Detect which cell encompasses the target text, then output its (x, y) center coordinate. 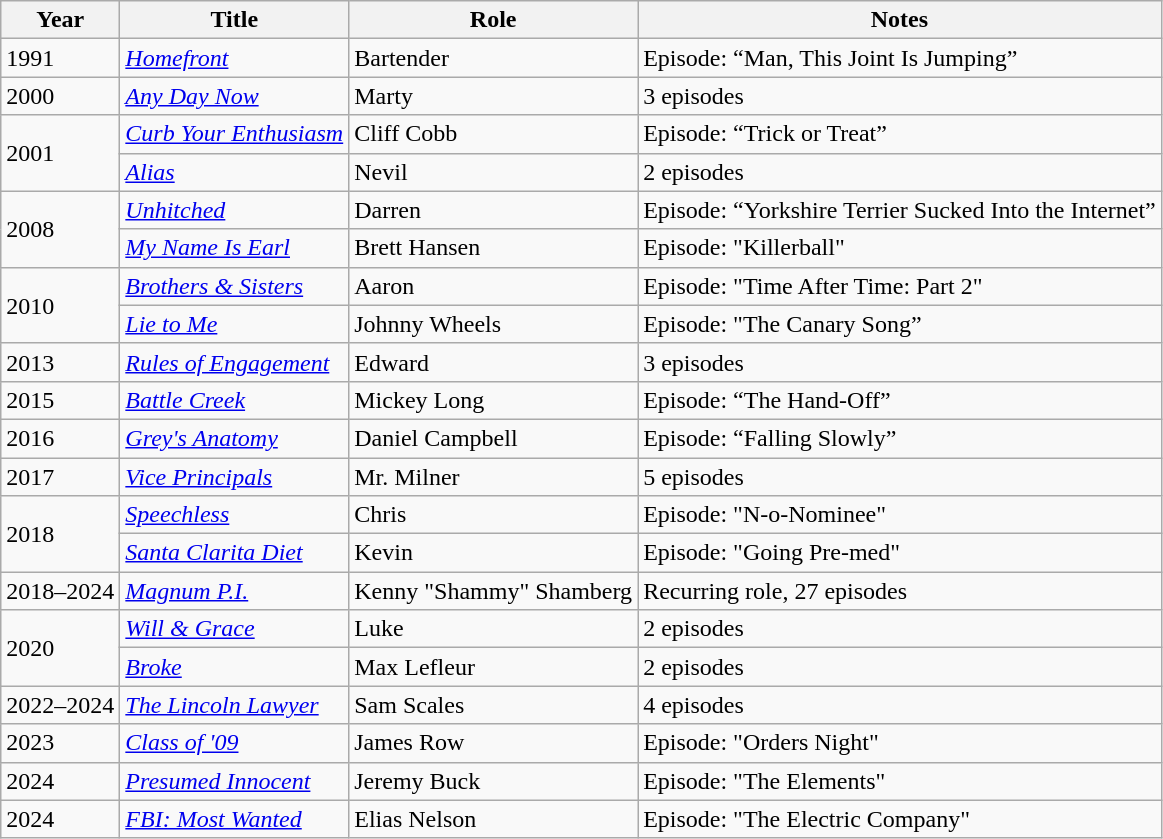
James Row (494, 743)
Role (494, 20)
Episode: "The Elements" (900, 781)
Any Day Now (234, 96)
2018–2024 (60, 591)
Luke (494, 629)
Episode: "Time After Time: Part 2" (900, 286)
Episode: “The Hand-Off” (900, 400)
Elias Nelson (494, 819)
Aaron (494, 286)
The Lincoln Lawyer (234, 705)
2000 (60, 96)
Chris (494, 515)
Vice Principals (234, 477)
2001 (60, 153)
Kevin (494, 553)
Marty (494, 96)
Episode: "Going Pre-med" (900, 553)
Kenny "Shammy" Shamberg (494, 591)
Darren (494, 210)
Episode: “Yorkshire Terrier Sucked Into the Internet” (900, 210)
Jeremy Buck (494, 781)
Will & Grace (234, 629)
FBI: Most Wanted (234, 819)
Speechless (234, 515)
Broke (234, 667)
Cliff Cobb (494, 134)
Edward (494, 362)
Year (60, 20)
Mr. Milner (494, 477)
Sam Scales (494, 705)
Episode: "N-o-Nominee" (900, 515)
Unhitched (234, 210)
2008 (60, 229)
2022–2024 (60, 705)
Brett Hansen (494, 248)
Homefront (234, 58)
Battle Creek (234, 400)
Grey's Anatomy (234, 438)
Magnum P.I. (234, 591)
Max Lefleur (494, 667)
Alias (234, 172)
Presumed Innocent (234, 781)
Episode: "Killerball" (900, 248)
2023 (60, 743)
Brothers & Sisters (234, 286)
Johnny Wheels (494, 324)
Curb Your Enthusiasm (234, 134)
Episode: “Falling Slowly” (900, 438)
Rules of Engagement (234, 362)
Title (234, 20)
Episode: “Trick or Treat” (900, 134)
1991 (60, 58)
2016 (60, 438)
Santa Clarita Diet (234, 553)
Daniel Campbell (494, 438)
Episode: "The Canary Song” (900, 324)
My Name Is Earl (234, 248)
Notes (900, 20)
Lie to Me (234, 324)
Mickey Long (494, 400)
Episode: "The Electric Company" (900, 819)
4 episodes (900, 705)
Bartender (494, 58)
Recurring role, 27 episodes (900, 591)
2017 (60, 477)
2020 (60, 648)
2013 (60, 362)
2015 (60, 400)
2018 (60, 534)
2010 (60, 305)
5 episodes (900, 477)
Class of '09 (234, 743)
Episode: “Man, This Joint Is Jumping” (900, 58)
Episode: "Orders Night" (900, 743)
Nevil (494, 172)
